From the cell containing the given text, extract its center point as (X, Y) coordinate. 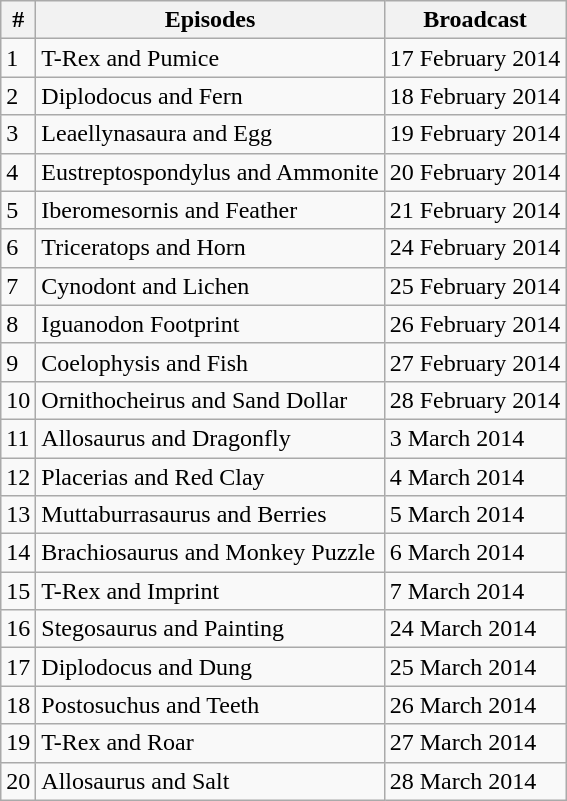
21 February 2014 (475, 210)
26 March 2014 (475, 705)
24 March 2014 (475, 629)
Allosaurus and Dragonfly (210, 438)
17 (18, 667)
T-Rex and Roar (210, 743)
6 (18, 248)
19 February 2014 (475, 134)
Leaellynasaura and Egg (210, 134)
7 March 2014 (475, 591)
Cynodont and Lichen (210, 286)
25 February 2014 (475, 286)
28 February 2014 (475, 400)
5 (18, 210)
19 (18, 743)
3 March 2014 (475, 438)
28 March 2014 (475, 781)
11 (18, 438)
Triceratops and Horn (210, 248)
Diplodocus and Dung (210, 667)
25 March 2014 (475, 667)
Placerias and Red Clay (210, 477)
T-Rex and Imprint (210, 591)
18 (18, 705)
Broadcast (475, 20)
4 March 2014 (475, 477)
9 (18, 362)
13 (18, 515)
Muttaburrasaurus and Berries (210, 515)
Coelophysis and Fish (210, 362)
14 (18, 553)
10 (18, 400)
Eustreptospondylus and Ammonite (210, 172)
20 (18, 781)
27 February 2014 (475, 362)
2 (18, 96)
3 (18, 134)
24 February 2014 (475, 248)
12 (18, 477)
6 March 2014 (475, 553)
15 (18, 591)
Ornithocheirus and Sand Dollar (210, 400)
# (18, 20)
Postosuchus and Teeth (210, 705)
Diplodocus and Fern (210, 96)
8 (18, 324)
27 March 2014 (475, 743)
5 March 2014 (475, 515)
Stegosaurus and Painting (210, 629)
Brachiosaurus and Monkey Puzzle (210, 553)
Iberomesornis and Feather (210, 210)
Episodes (210, 20)
Iguanodon Footprint (210, 324)
20 February 2014 (475, 172)
17 February 2014 (475, 58)
4 (18, 172)
Allosaurus and Salt (210, 781)
26 February 2014 (475, 324)
7 (18, 286)
18 February 2014 (475, 96)
1 (18, 58)
T-Rex and Pumice (210, 58)
16 (18, 629)
